Determine the [x, y] coordinate at the center of the cell enclosing the given text.  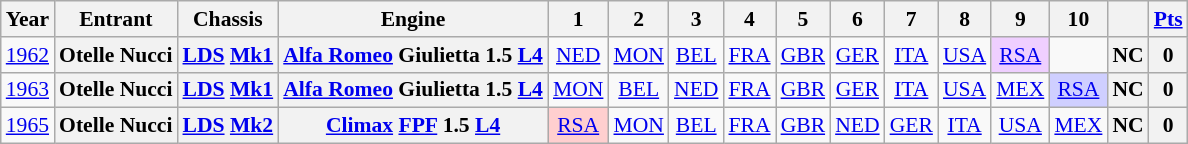
1 [578, 19]
10 [1078, 19]
Chassis [228, 19]
1963 [28, 90]
LDS Mk2 [228, 126]
Entrant [116, 19]
8 [964, 19]
1965 [28, 126]
6 [857, 19]
9 [1020, 19]
5 [804, 19]
Year [28, 19]
4 [749, 19]
2 [638, 19]
1962 [28, 55]
Engine [413, 19]
Pts [1168, 19]
3 [696, 19]
7 [912, 19]
Climax FPF 1.5 L4 [413, 126]
